For the text-containing cell, return its midpoint in [X, Y] coordinate format. 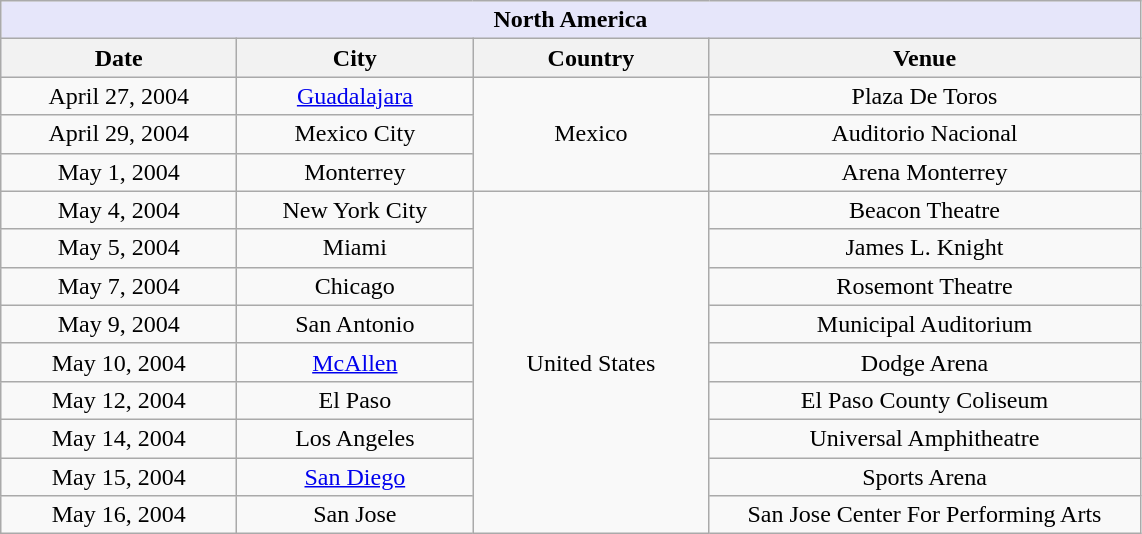
May 1, 2004 [119, 172]
Universal Amphitheatre [924, 438]
San Antonio [355, 324]
Country [591, 58]
Chicago [355, 286]
New York City [355, 210]
Mexico City [355, 134]
Plaza De Toros [924, 96]
May 9, 2004 [119, 324]
Mexico [591, 134]
May 14, 2004 [119, 438]
May 7, 2004 [119, 286]
McAllen [355, 362]
North America [570, 20]
San Jose [355, 515]
El Paso County Coliseum [924, 400]
May 4, 2004 [119, 210]
May 5, 2004 [119, 248]
May 16, 2004 [119, 515]
Arena Monterrey [924, 172]
May 15, 2004 [119, 477]
Monterrey [355, 172]
Auditorio Nacional [924, 134]
Municipal Auditorium [924, 324]
United States [591, 362]
Venue [924, 58]
Rosemont Theatre [924, 286]
May 12, 2004 [119, 400]
April 27, 2004 [119, 96]
May 10, 2004 [119, 362]
Dodge Arena [924, 362]
Guadalajara [355, 96]
Date [119, 58]
Miami [355, 248]
El Paso [355, 400]
San Diego [355, 477]
San Jose Center For Performing Arts [924, 515]
April 29, 2004 [119, 134]
City [355, 58]
James L. Knight [924, 248]
Sports Arena [924, 477]
Los Angeles [355, 438]
Beacon Theatre [924, 210]
